Return the (x, y) coordinate for the center point of the cell that contains the specified text.  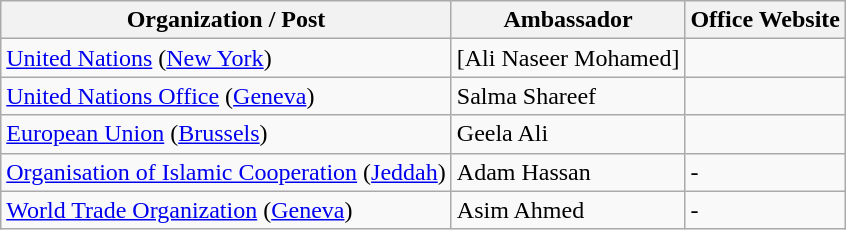
European Union (Brussels) (226, 134)
Ambassador (568, 20)
Organisation of Islamic Cooperation (Jeddah) (226, 172)
World Trade Organization (Geneva) (226, 210)
Organization / Post (226, 20)
[Ali Naseer Mohamed] (568, 58)
United Nations (New York) (226, 58)
Office Website (766, 20)
Adam Hassan (568, 172)
Salma Shareef (568, 96)
Geela Ali (568, 134)
United Nations Office (Geneva) (226, 96)
Asim Ahmed (568, 210)
